Locate the cell with the specified text and output its [X, Y] center coordinate. 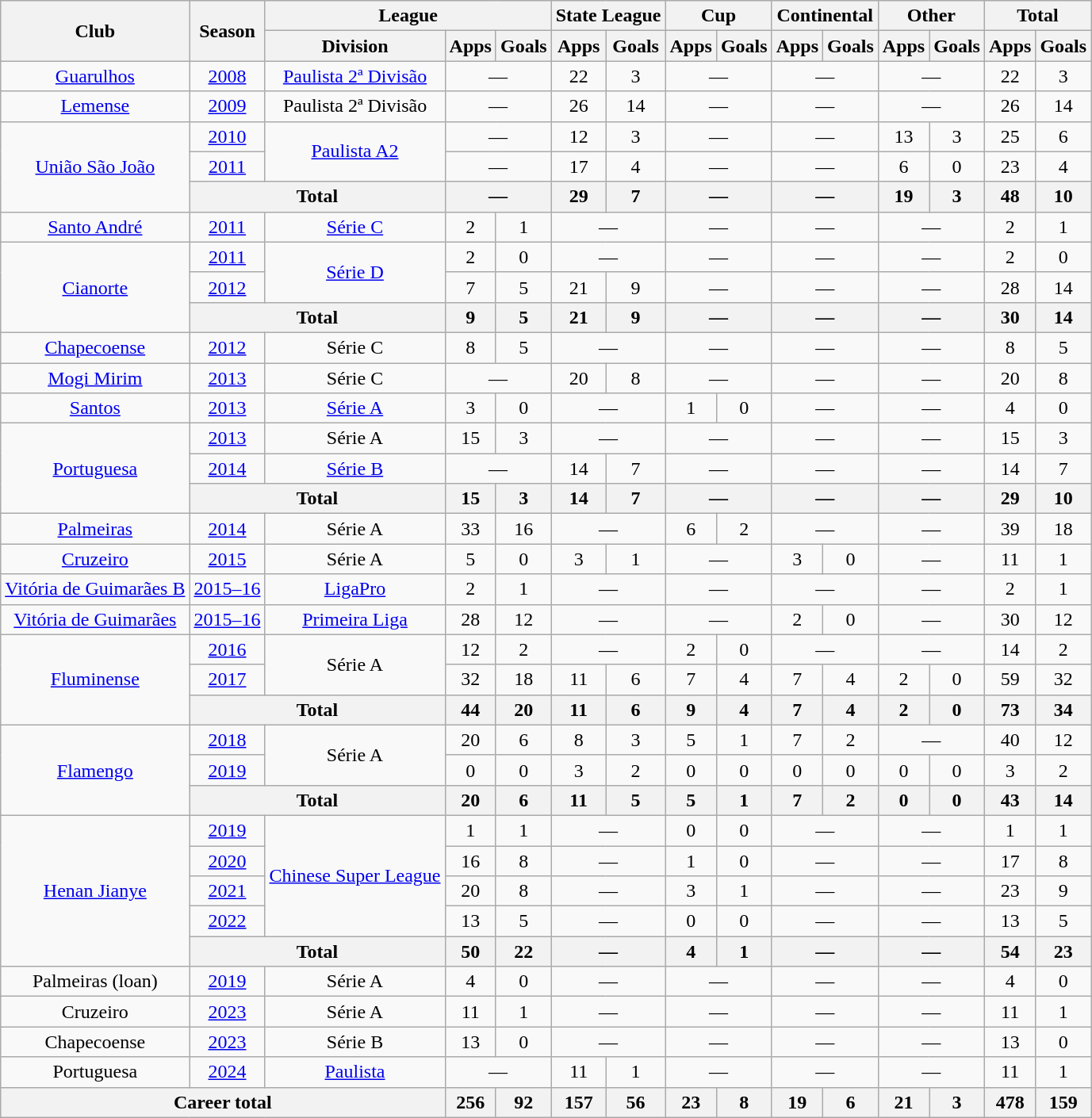
157 [579, 1102]
Cianorte [95, 287]
159 [1063, 1102]
LigaPro [355, 589]
73 [1010, 710]
Division [355, 46]
União São João [95, 167]
Paulista A2 [355, 151]
Club [95, 31]
478 [1010, 1102]
34 [1063, 710]
92 [523, 1102]
Season [227, 31]
Fluminense [95, 680]
Vitória de Guimarães [95, 619]
Série D [355, 272]
2015 [227, 559]
256 [470, 1102]
Other [931, 16]
48 [1010, 197]
Palmeiras [95, 529]
25 [1010, 136]
Lemense [95, 106]
59 [1010, 680]
2018 [227, 740]
50 [470, 951]
Vitória de Guimarães B [95, 589]
2010 [227, 136]
2021 [227, 891]
2008 [227, 76]
Flamengo [95, 770]
2017 [227, 680]
Palmeiras (loan) [95, 982]
40 [1010, 740]
Santo André [95, 227]
Cup [718, 16]
43 [1010, 800]
44 [470, 710]
2009 [227, 106]
Continental [825, 16]
2022 [227, 921]
2024 [227, 1072]
Career total [223, 1102]
2016 [227, 649]
Henan Jianye [95, 890]
33 [470, 529]
Chinese Super League [355, 875]
39 [1010, 529]
Santos [95, 408]
League [408, 16]
Mogi Mirim [95, 378]
54 [1010, 951]
2020 [227, 860]
Guarulhos [95, 76]
State League [608, 16]
Primeira Liga [355, 619]
56 [636, 1102]
Paulista [355, 1072]
